Find where the given text appears and provide that cell's center as [x, y] coordinate. 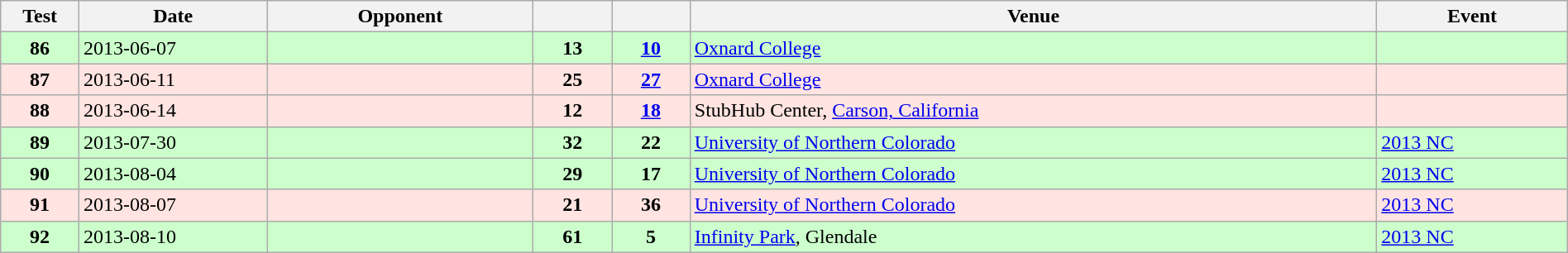
22 [652, 142]
12 [572, 111]
17 [652, 174]
91 [40, 205]
27 [652, 79]
2013-06-14 [172, 111]
25 [572, 79]
29 [572, 174]
18 [652, 111]
Infinity Park, Glendale [1034, 236]
2013-08-04 [172, 174]
61 [572, 236]
32 [572, 142]
89 [40, 142]
Opponent [400, 17]
86 [40, 48]
2013-07-30 [172, 142]
Venue [1034, 17]
21 [572, 205]
2013-08-07 [172, 205]
88 [40, 111]
2013-06-11 [172, 79]
Test [40, 17]
13 [572, 48]
5 [652, 236]
87 [40, 79]
92 [40, 236]
10 [652, 48]
Date [172, 17]
Event [1472, 17]
36 [652, 205]
2013-06-07 [172, 48]
90 [40, 174]
StubHub Center, Carson, California [1034, 111]
2013-08-10 [172, 236]
